Search for the cell housing the specified text and yield its [x, y] center coordinate. 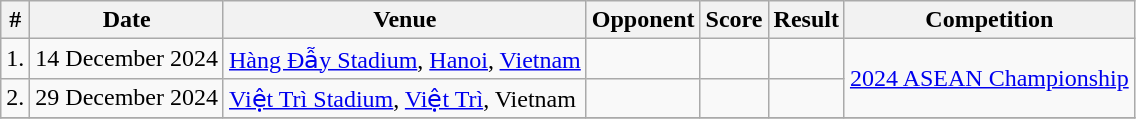
Competition [989, 20]
Việt Trì Stadium, Việt Trì, Vietnam [404, 98]
Venue [404, 20]
Date [127, 20]
# [16, 20]
Hàng Đẫy Stadium, Hanoi, Vietnam [404, 59]
14 December 2024 [127, 59]
29 December 2024 [127, 98]
1. [16, 59]
Result [806, 20]
2024 ASEAN Championship [989, 78]
Score [734, 20]
Opponent [643, 20]
2. [16, 98]
